Provide the (x, y) coordinate of the cell's center where the given text is located.  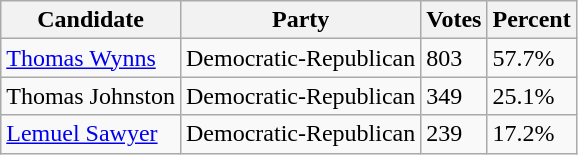
Thomas Johnston (91, 96)
Candidate (91, 20)
Party (300, 20)
Percent (532, 20)
Thomas Wynns (91, 58)
349 (454, 96)
17.2% (532, 134)
Votes (454, 20)
57.7% (532, 58)
239 (454, 134)
25.1% (532, 96)
Lemuel Sawyer (91, 134)
803 (454, 58)
